Determine the [x, y] coordinate at the center of the cell enclosing the given text.  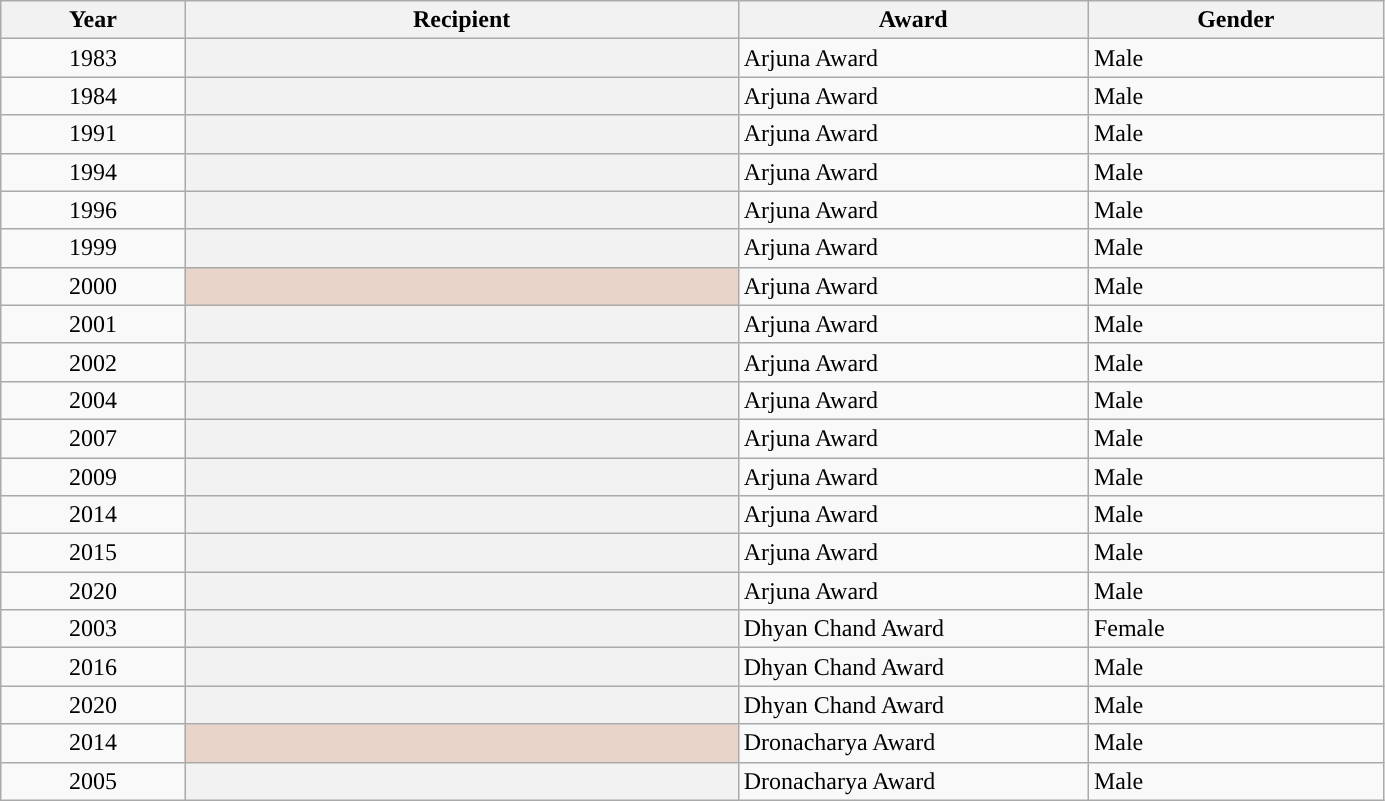
Recipient [462, 20]
2000 [93, 286]
1999 [93, 248]
1984 [93, 96]
Gender [1236, 20]
1991 [93, 134]
2003 [93, 629]
1996 [93, 210]
2001 [93, 324]
2002 [93, 362]
2005 [93, 781]
1983 [93, 58]
Female [1236, 629]
Year [93, 20]
2009 [93, 477]
2007 [93, 438]
Award [913, 20]
2016 [93, 667]
1994 [93, 172]
2004 [93, 400]
2015 [93, 553]
